Output the (X, Y) coordinate of the center of the cell containing the given text.  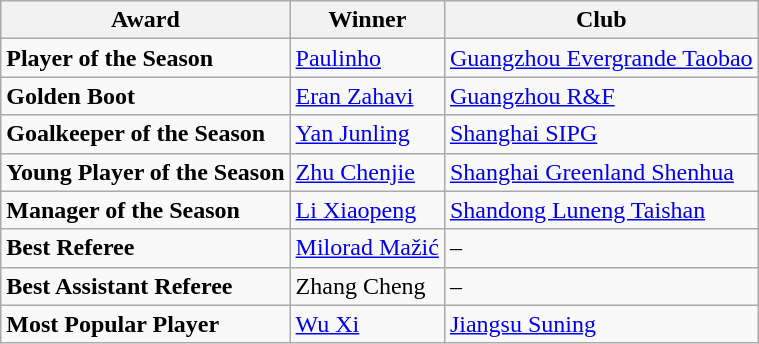
Player of the Season (146, 58)
Li Xiaopeng (367, 210)
Goalkeeper of the Season (146, 134)
Guangzhou Evergrande Taobao (601, 58)
Shandong Luneng Taishan (601, 210)
Most Popular Player (146, 324)
Golden Boot (146, 96)
Winner (367, 20)
Eran Zahavi (367, 96)
Jiangsu Suning (601, 324)
Yan Junling (367, 134)
Young Player of the Season (146, 172)
Guangzhou R&F (601, 96)
Paulinho (367, 58)
Wu Xi (367, 324)
Club (601, 20)
Zhu Chenjie (367, 172)
Milorad Mažić (367, 248)
Shanghai Greenland Shenhua (601, 172)
Best Assistant Referee (146, 286)
Shanghai SIPG (601, 134)
Best Referee (146, 248)
Manager of the Season (146, 210)
Zhang Cheng (367, 286)
Award (146, 20)
